Extract the [x, y] coordinate from the center of the cell holding the provided text.  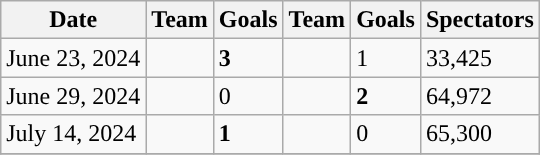
65,300 [480, 134]
64,972 [480, 96]
Date [74, 20]
June 23, 2024 [74, 58]
July 14, 2024 [74, 134]
3 [248, 58]
2 [386, 96]
33,425 [480, 58]
Spectators [480, 20]
June 29, 2024 [74, 96]
